Pinpoint the cell where the given text exists, returning its [x, y] midpoint coordinate. 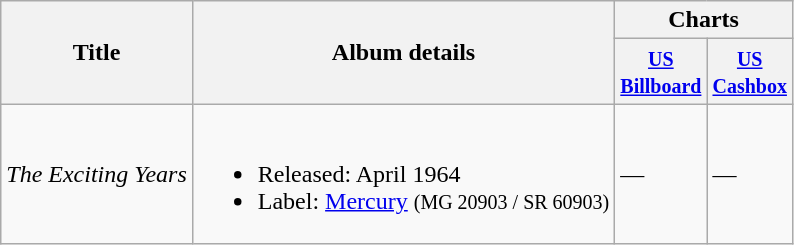
USBillboard [661, 72]
Released: April 1964Label: Mercury (MG 20903 / SR 60903) [404, 174]
Album details [404, 52]
Charts [704, 20]
The Exciting Years [97, 174]
USCashbox [750, 72]
Title [97, 52]
